Provide the [X, Y] coordinate of the cell's center where the given text is located.  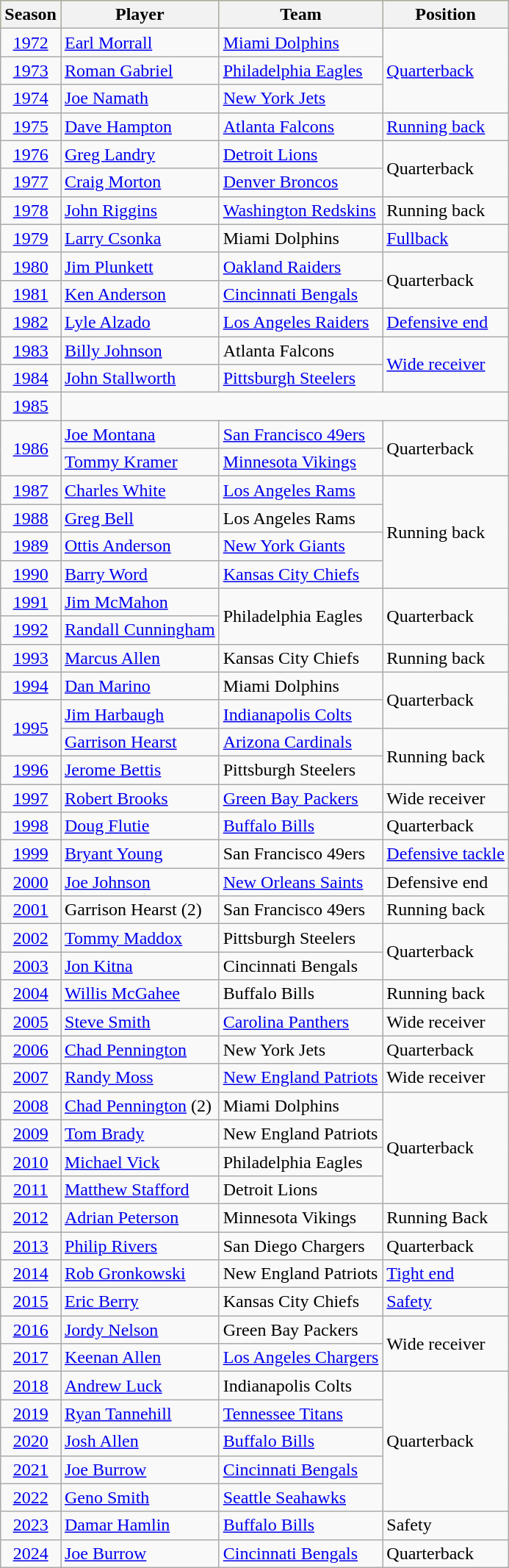
1982 [31, 322]
Geno Smith [140, 1497]
Chad Pennington (2) [140, 1106]
Matthew Stafford [140, 1189]
2004 [31, 994]
1980 [31, 266]
John Stallworth [140, 379]
Joe Namath [140, 99]
Los Angeles Raiders [301, 322]
Chad Pennington [140, 1050]
Doug Flutie [140, 826]
1986 [31, 448]
2012 [31, 1217]
2010 [31, 1161]
Randall Cunningham [140, 630]
1996 [31, 770]
Tom Brady [140, 1134]
Joe Montana [140, 434]
2013 [31, 1246]
Jerome Bettis [140, 770]
1998 [31, 826]
Barry Word [140, 574]
Denver Broncos [301, 182]
Tennessee Titans [301, 1414]
Team [301, 15]
Josh Allen [140, 1442]
1985 [31, 407]
Season [31, 15]
Jim McMahon [140, 602]
2019 [31, 1414]
2008 [31, 1106]
Earl Morrall [140, 43]
Charles White [140, 490]
2009 [31, 1134]
2023 [31, 1525]
Willis McGahee [140, 994]
1975 [31, 126]
1972 [31, 43]
Carolina Panthers [301, 1022]
2006 [31, 1050]
2002 [31, 938]
1987 [31, 490]
2015 [31, 1302]
Roman Gabriel [140, 71]
Bryant Young [140, 854]
2000 [31, 882]
Ryan Tannehill [140, 1414]
Damar Hamlin [140, 1525]
Robert Brooks [140, 798]
1988 [31, 518]
1977 [31, 182]
1981 [31, 294]
1999 [31, 854]
Rob Gronkowski [140, 1274]
Randy Moss [140, 1078]
1984 [31, 379]
1983 [31, 351]
Jon Kitna [140, 966]
Greg Bell [140, 518]
Billy Johnson [140, 351]
2005 [31, 1022]
1989 [31, 546]
2003 [31, 966]
John Riggins [140, 210]
Lyle Alzado [140, 322]
1997 [31, 798]
2022 [31, 1497]
2020 [31, 1442]
Andrew Luck [140, 1386]
2024 [31, 1553]
2014 [31, 1274]
Seattle Seahawks [301, 1497]
Steve Smith [140, 1022]
Marcus Allen [140, 658]
1994 [31, 686]
2021 [31, 1469]
1990 [31, 574]
New York Giants [301, 546]
Ottis Anderson [140, 546]
Dan Marino [140, 686]
1978 [31, 210]
2016 [31, 1330]
Eric Berry [140, 1302]
Jim Plunkett [140, 266]
Larry Csonka [140, 238]
Craig Morton [140, 182]
2018 [31, 1386]
Player [140, 15]
Running Back [446, 1217]
Position [446, 15]
Garrison Hearst [140, 742]
Tommy Maddox [140, 938]
Defensive tackle [446, 854]
Arizona Cardinals [301, 742]
Fullback [446, 238]
2011 [31, 1189]
Los Angeles Chargers [301, 1358]
2007 [31, 1078]
1993 [31, 658]
2017 [31, 1358]
1973 [31, 71]
1974 [31, 99]
Jim Harbaugh [140, 714]
New Orleans Saints [301, 882]
Adrian Peterson [140, 1217]
2001 [31, 910]
Tight end [446, 1274]
Dave Hampton [140, 126]
1976 [31, 154]
1995 [31, 728]
San Diego Chargers [301, 1246]
Jordy Nelson [140, 1330]
Michael Vick [140, 1161]
Oakland Raiders [301, 266]
Greg Landry [140, 154]
Washington Redskins [301, 210]
Garrison Hearst (2) [140, 910]
1991 [31, 602]
Ken Anderson [140, 294]
Philip Rivers [140, 1246]
Keenan Allen [140, 1358]
Joe Johnson [140, 882]
1992 [31, 630]
Tommy Kramer [140, 462]
1979 [31, 238]
